Locate the cell with the specified text and output its [X, Y] center coordinate. 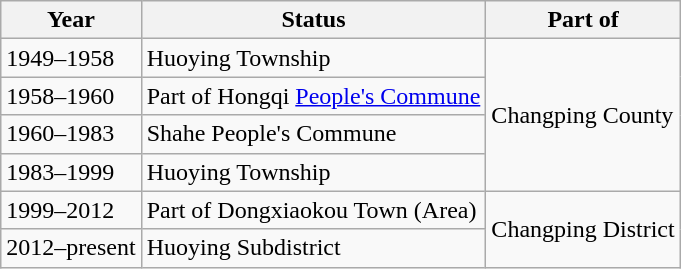
Shahe People's Commune [314, 134]
Status [314, 20]
Year [71, 20]
1949–1958 [71, 58]
1983–1999 [71, 172]
Huoying Subdistrict [314, 248]
Part of Hongqi People's Commune [314, 96]
Changping District [583, 229]
Changping County [583, 115]
1960–1983 [71, 134]
Part of [583, 20]
Part of Dongxiaokou Town (Area) [314, 210]
1999–2012 [71, 210]
1958–1960 [71, 96]
2012–present [71, 248]
